Detect which cell encompasses the target text, then output its (x, y) center coordinate. 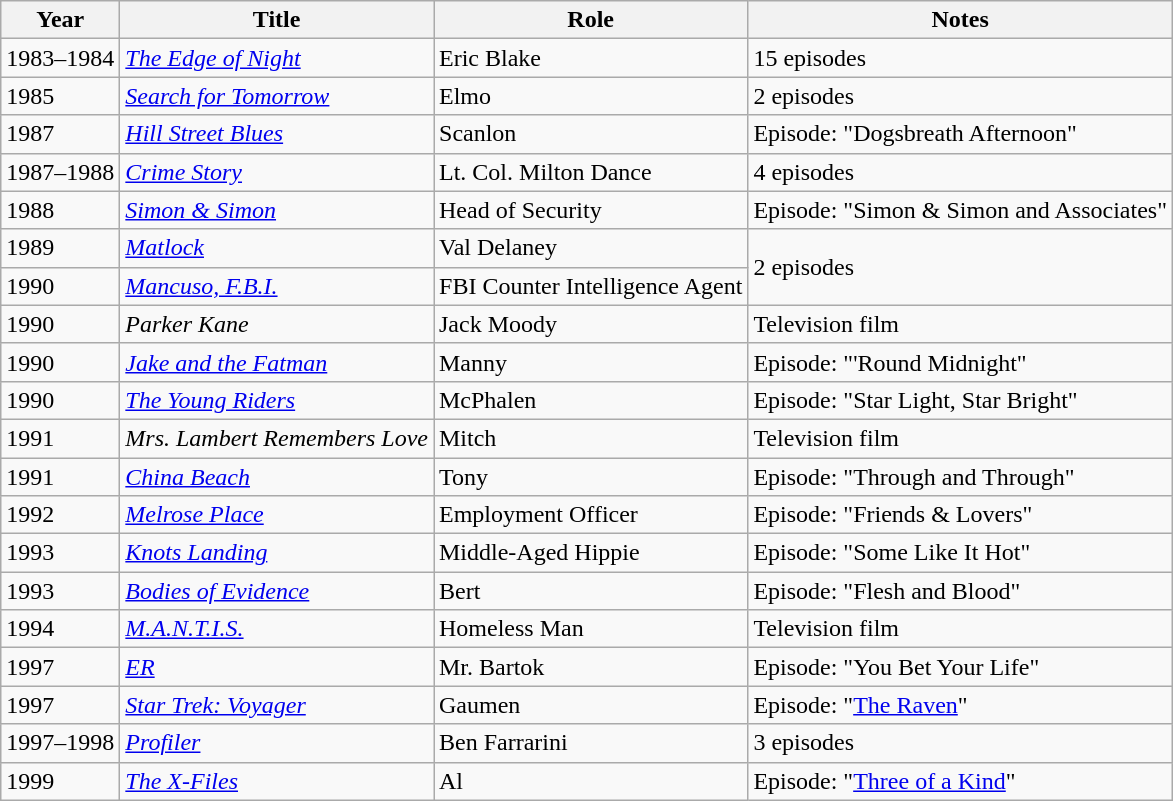
Episode: "Star Light, Star Bright" (960, 400)
Tony (591, 477)
1988 (60, 210)
FBI Counter Intelligence Agent (591, 286)
Episode: "You Bet Your Life" (960, 667)
Al (591, 781)
Hill Street Blues (277, 134)
1987–1988 (60, 172)
Mrs. Lambert Remembers Love (277, 438)
Mr. Bartok (591, 667)
Episode: "Three of a Kind" (960, 781)
The Young Riders (277, 400)
1992 (60, 515)
Episode: "Friends & Lovers" (960, 515)
Employment Officer (591, 515)
Episode: "Some Like It Hot" (960, 553)
Notes (960, 20)
Elmo (591, 96)
Melrose Place (277, 515)
Bodies of Evidence (277, 591)
Head of Security (591, 210)
1983–1984 (60, 58)
1985 (60, 96)
Val Delaney (591, 248)
Scanlon (591, 134)
4 episodes (960, 172)
15 episodes (960, 58)
Middle-Aged Hippie (591, 553)
Search for Tomorrow (277, 96)
Crime Story (277, 172)
1997–1998 (60, 743)
Episode: "Simon & Simon and Associates" (960, 210)
Bert (591, 591)
1987 (60, 134)
Jake and the Fatman (277, 362)
The Edge of Night (277, 58)
Episode: "Flesh and Blood" (960, 591)
Jack Moody (591, 324)
Mancuso, F.B.I. (277, 286)
Lt. Col. Milton Dance (591, 172)
Mitch (591, 438)
China Beach (277, 477)
Title (277, 20)
3 episodes (960, 743)
Knots Landing (277, 553)
ER (277, 667)
Ben Farrarini (591, 743)
Star Trek: Voyager (277, 705)
The X-Files (277, 781)
Episode: "'Round Midnight" (960, 362)
1999 (60, 781)
1989 (60, 248)
Episode: "The Raven" (960, 705)
Year (60, 20)
Simon & Simon (277, 210)
Episode: "Through and Through" (960, 477)
Homeless Man (591, 629)
Manny (591, 362)
Profiler (277, 743)
1994 (60, 629)
McPhalen (591, 400)
Parker Kane (277, 324)
Role (591, 20)
Matlock (277, 248)
Gaumen (591, 705)
Eric Blake (591, 58)
M.A.N.T.I.S. (277, 629)
Episode: "Dogsbreath Afternoon" (960, 134)
